For the text-containing cell, return its midpoint in (x, y) coordinate format. 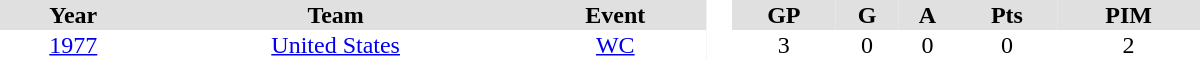
WC (616, 45)
United States (336, 45)
PIM (1128, 15)
Pts (1008, 15)
2 (1128, 45)
Event (616, 15)
1977 (74, 45)
Team (336, 15)
GP (784, 15)
3 (784, 45)
A (927, 15)
G (867, 15)
Year (74, 15)
